Locate the cell with the specified text and output its [X, Y] center coordinate. 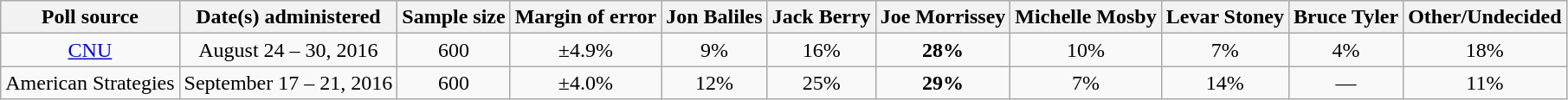
25% [821, 83]
Date(s) administered [288, 17]
American Strategies [90, 83]
Other/Undecided [1485, 17]
9% [714, 50]
12% [714, 83]
CNU [90, 50]
±4.0% [585, 83]
Michelle Mosby [1086, 17]
Sample size [454, 17]
Bruce Tyler [1345, 17]
Poll source [90, 17]
11% [1485, 83]
10% [1086, 50]
August 24 – 30, 2016 [288, 50]
Jon Baliles [714, 17]
4% [1345, 50]
29% [943, 83]
Joe Morrissey [943, 17]
28% [943, 50]
18% [1485, 50]
— [1345, 83]
Margin of error [585, 17]
Jack Berry [821, 17]
September 17 – 21, 2016 [288, 83]
14% [1224, 83]
Levar Stoney [1224, 17]
16% [821, 50]
±4.9% [585, 50]
